Find where the given text appears and provide that cell's center as (X, Y) coordinate. 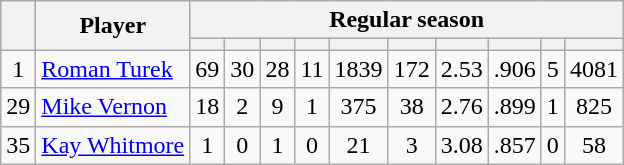
5 (552, 69)
28 (278, 69)
Regular season (407, 20)
3 (412, 145)
2.53 (462, 69)
58 (594, 145)
375 (358, 107)
.899 (514, 107)
Roman Turek (113, 69)
.906 (514, 69)
1839 (358, 69)
11 (312, 69)
9 (278, 107)
35 (18, 145)
38 (412, 107)
2 (242, 107)
172 (412, 69)
69 (208, 69)
29 (18, 107)
3.08 (462, 145)
2.76 (462, 107)
30 (242, 69)
Kay Whitmore (113, 145)
18 (208, 107)
21 (358, 145)
4081 (594, 69)
Player (113, 26)
825 (594, 107)
Mike Vernon (113, 107)
.857 (514, 145)
